Return [x, y] of the center of cell containing provided text 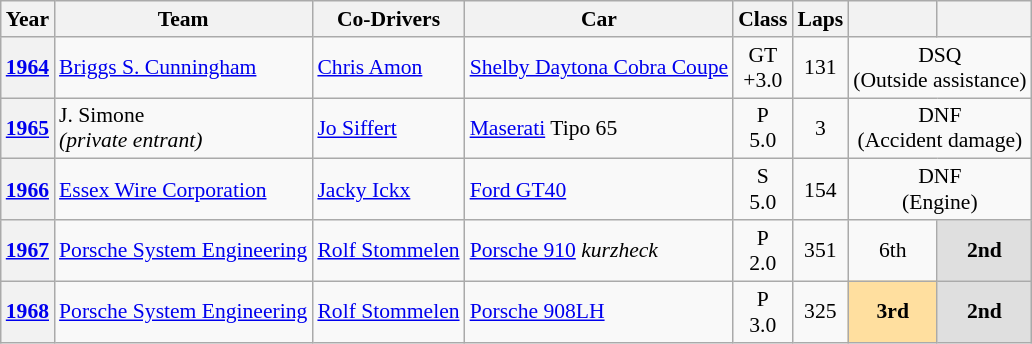
Jo Siffert [388, 128]
P2.0 [762, 250]
1968 [28, 312]
Ford GT40 [600, 190]
Laps [820, 19]
P3.0 [762, 312]
Co-Drivers [388, 19]
Car [600, 19]
6th [892, 250]
Maserati Tipo 65 [600, 128]
Year [28, 19]
Team [183, 19]
325 [820, 312]
Porsche 910 kurzheck [600, 250]
131 [820, 68]
Porsche 908LH [600, 312]
DNF(Engine) [940, 190]
DSQ(Outside assistance) [940, 68]
1966 [28, 190]
1965 [28, 128]
Chris Amon [388, 68]
Shelby Daytona Cobra Coupe [600, 68]
1964 [28, 68]
3 [820, 128]
DNF(Accident damage) [940, 128]
3rd [892, 312]
S5.0 [762, 190]
P5.0 [762, 128]
1967 [28, 250]
351 [820, 250]
Essex Wire Corporation [183, 190]
Jacky Ickx [388, 190]
GT+3.0 [762, 68]
Briggs S. Cunningham [183, 68]
Class [762, 19]
J. Simone(private entrant) [183, 128]
154 [820, 190]
